Capture the cell that displays the provided text and extract its (X, Y) central coordinate. 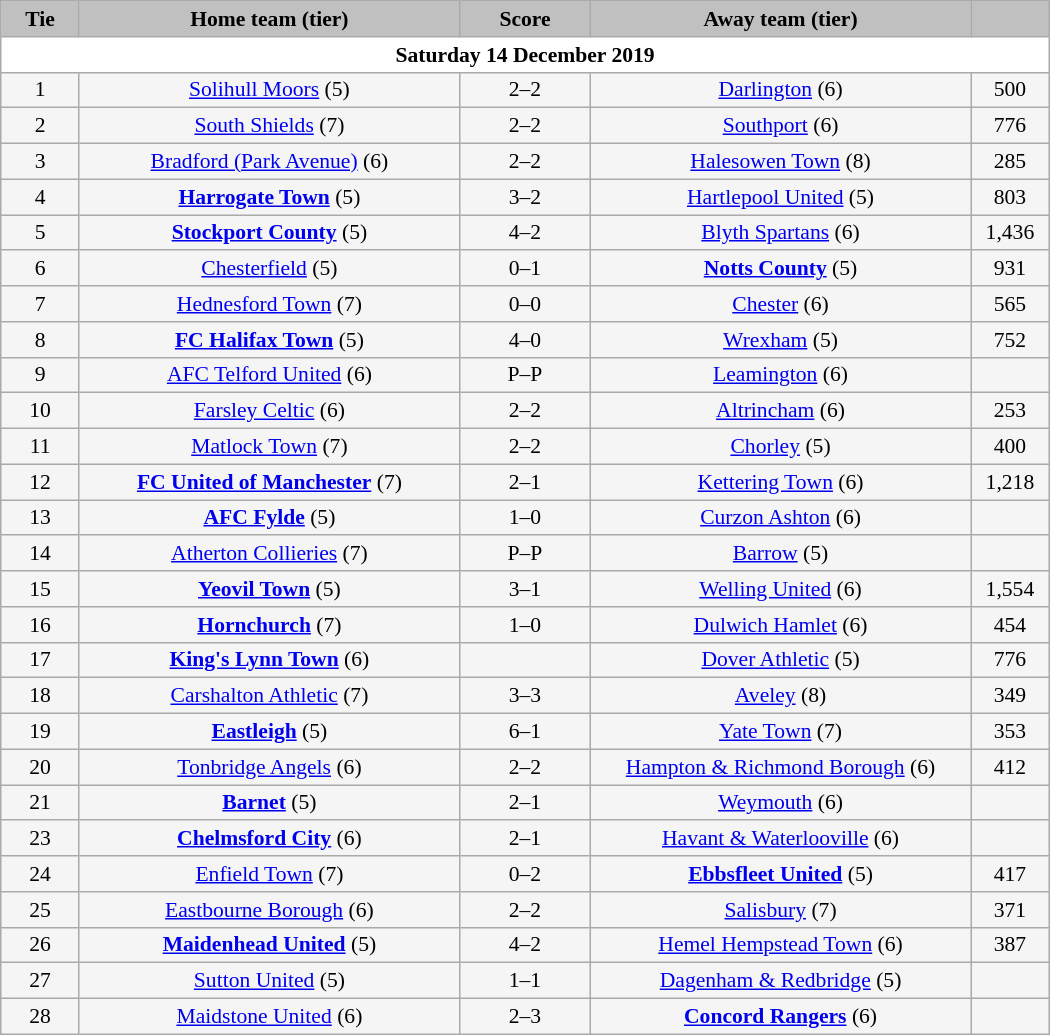
1 (40, 90)
FC Halifax Town (5) (269, 340)
Hartlepool United (5) (781, 197)
Atherton Collieries (7) (269, 554)
Bradford (Park Avenue) (6) (269, 162)
1,554 (1010, 589)
16 (40, 625)
417 (1010, 874)
Havant & Waterlooville (6) (781, 839)
Halesowen Town (8) (781, 162)
Solihull Moors (5) (269, 90)
Enfield Town (7) (269, 874)
Dover Athletic (5) (781, 660)
Hampton & Richmond Borough (6) (781, 767)
Hednesford Town (7) (269, 304)
Matlock Town (7) (269, 447)
AFC Telford United (6) (269, 375)
285 (1010, 162)
Carshalton Athletic (7) (269, 696)
Chelmsford City (6) (269, 839)
Blyth Spartans (6) (781, 233)
Saturday 14 December 2019 (525, 55)
Chester (6) (781, 304)
371 (1010, 910)
Away team (tier) (781, 19)
Curzon Ashton (6) (781, 518)
349 (1010, 696)
3–2 (524, 197)
5 (40, 233)
13 (40, 518)
3 (40, 162)
28 (40, 1017)
0–2 (524, 874)
454 (1010, 625)
8 (40, 340)
1–1 (524, 981)
253 (1010, 411)
Farsley Celtic (6) (269, 411)
565 (1010, 304)
4–0 (524, 340)
803 (1010, 197)
18 (40, 696)
6–1 (524, 732)
15 (40, 589)
King's Lynn Town (6) (269, 660)
412 (1010, 767)
6 (40, 269)
Score (524, 19)
Salisbury (7) (781, 910)
25 (40, 910)
Yeovil Town (5) (269, 589)
14 (40, 554)
Barnet (5) (269, 803)
Concord Rangers (6) (781, 1017)
3–3 (524, 696)
19 (40, 732)
3–1 (524, 589)
2 (40, 126)
Weymouth (6) (781, 803)
1,436 (1010, 233)
2–3 (524, 1017)
26 (40, 945)
387 (1010, 945)
7 (40, 304)
Welling United (6) (781, 589)
11 (40, 447)
0–1 (524, 269)
Hemel Hempstead Town (6) (781, 945)
931 (1010, 269)
AFC Fylde (5) (269, 518)
Kettering Town (6) (781, 482)
9 (40, 375)
0–0 (524, 304)
Tie (40, 19)
Barrow (5) (781, 554)
21 (40, 803)
1,218 (1010, 482)
10 (40, 411)
Darlington (6) (781, 90)
Aveley (8) (781, 696)
Dagenham & Redbridge (5) (781, 981)
12 (40, 482)
752 (1010, 340)
400 (1010, 447)
23 (40, 839)
Eastbourne Borough (6) (269, 910)
353 (1010, 732)
Harrogate Town (5) (269, 197)
500 (1010, 90)
Chorley (5) (781, 447)
Dulwich Hamlet (6) (781, 625)
Eastleigh (5) (269, 732)
Yate Town (7) (781, 732)
Ebbsfleet United (5) (781, 874)
Maidstone United (6) (269, 1017)
17 (40, 660)
Altrincham (6) (781, 411)
Maidenhead United (5) (269, 945)
24 (40, 874)
Leamington (6) (781, 375)
27 (40, 981)
Hornchurch (7) (269, 625)
4 (40, 197)
South Shields (7) (269, 126)
Sutton United (5) (269, 981)
Southport (6) (781, 126)
Notts County (5) (781, 269)
Wrexham (5) (781, 340)
Tonbridge Angels (6) (269, 767)
Chesterfield (5) (269, 269)
Home team (tier) (269, 19)
Stockport County (5) (269, 233)
20 (40, 767)
FC United of Manchester (7) (269, 482)
